Determine the [X, Y] coordinate at the center of the cell enclosing the given text.  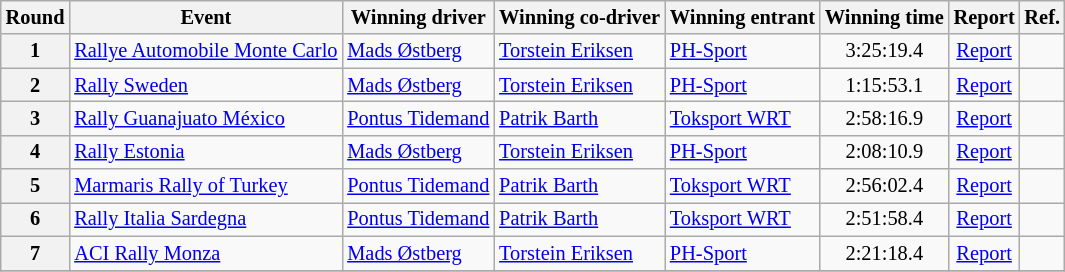
3:25:19.4 [884, 51]
Rally Italia Sardegna [206, 219]
7 [36, 253]
2:21:18.4 [884, 253]
3 [36, 118]
5 [36, 186]
6 [36, 219]
2:58:16.9 [884, 118]
Rally Estonia [206, 152]
ACI Rally Monza [206, 253]
2 [36, 85]
Winning co-driver [580, 17]
2:08:10.9 [884, 152]
2:51:58.4 [884, 219]
4 [36, 152]
Rallye Automobile Monte Carlo [206, 51]
Marmaris Rally of Turkey [206, 186]
Winning time [884, 17]
Round [36, 17]
Rally Sweden [206, 85]
Winning driver [418, 17]
1 [36, 51]
Winning entrant [742, 17]
Rally Guanajuato México [206, 118]
1:15:53.1 [884, 85]
2:56:02.4 [884, 186]
Event [206, 17]
Ref. [1042, 17]
